Provide the (X, Y) coordinate of the cell's center where the given text is located.  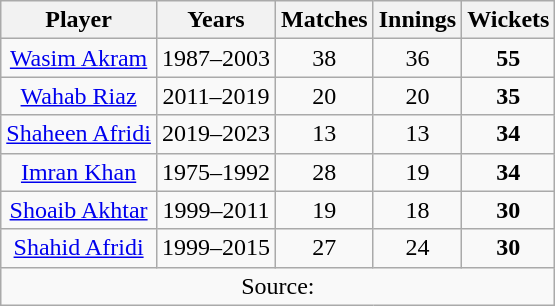
Matches (325, 20)
Innings (417, 20)
Wahab Riaz (79, 96)
28 (325, 172)
18 (417, 210)
1987–2003 (216, 58)
2019–2023 (216, 134)
24 (417, 248)
1999–2015 (216, 248)
2011–2019 (216, 96)
27 (325, 248)
36 (417, 58)
Source: (278, 286)
Wickets (508, 20)
55 (508, 58)
38 (325, 58)
Player (79, 20)
Wasim Akram (79, 58)
35 (508, 96)
1975–1992 (216, 172)
Shoaib Akhtar (79, 210)
1999–2011 (216, 210)
Shaheen Afridi (79, 134)
Shahid Afridi (79, 248)
Years (216, 20)
Imran Khan (79, 172)
